Find where the given text appears and provide that cell's center as (X, Y) coordinate. 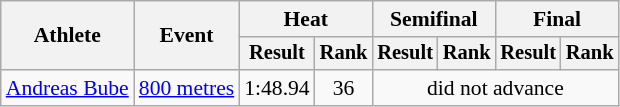
Final (556, 19)
1:48.94 (276, 88)
36 (344, 88)
Athlete (68, 36)
Heat (306, 19)
Andreas Bube (68, 88)
did not advance (495, 88)
Semifinal (434, 19)
800 metres (186, 88)
Event (186, 36)
